Provide the (x, y) coordinate of the cell's center where the given text is located.  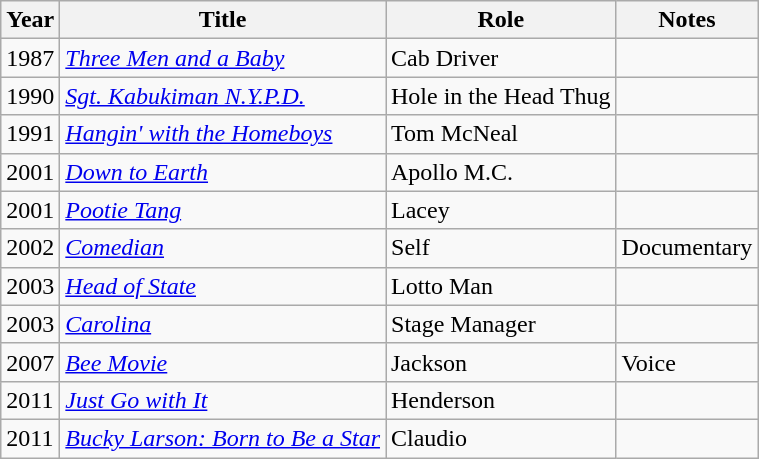
Jackson (502, 362)
Documentary (687, 248)
Title (223, 20)
Hangin' with the Homeboys (223, 134)
Three Men and a Baby (223, 58)
Bucky Larson: Born to Be a Star (223, 438)
Just Go with It (223, 400)
Down to Earth (223, 172)
Comedian (223, 248)
Carolina (223, 324)
Apollo M.C. (502, 172)
Notes (687, 20)
Pootie Tang (223, 210)
Henderson (502, 400)
Stage Manager (502, 324)
Year (30, 20)
1991 (30, 134)
Lotto Man (502, 286)
1987 (30, 58)
Role (502, 20)
Tom McNeal (502, 134)
2002 (30, 248)
Cab Driver (502, 58)
2007 (30, 362)
Sgt. Kabukiman N.Y.P.D. (223, 96)
Lacey (502, 210)
Claudio (502, 438)
Hole in the Head Thug (502, 96)
Head of State (223, 286)
Voice (687, 362)
Self (502, 248)
1990 (30, 96)
Bee Movie (223, 362)
